Scan for the cell matching the given text and deliver its [x, y] coordinate at center. 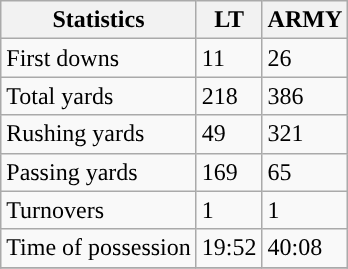
386 [305, 96]
65 [305, 172]
Total yards [99, 96]
26 [305, 58]
40:08 [305, 248]
First downs [99, 58]
19:52 [229, 248]
11 [229, 58]
Statistics [99, 20]
ARMY [305, 20]
LT [229, 20]
169 [229, 172]
49 [229, 134]
321 [305, 134]
Turnovers [99, 210]
Passing yards [99, 172]
Time of possession [99, 248]
Rushing yards [99, 134]
218 [229, 96]
